Pinpoint the cell where the given text exists, returning its (X, Y) midpoint coordinate. 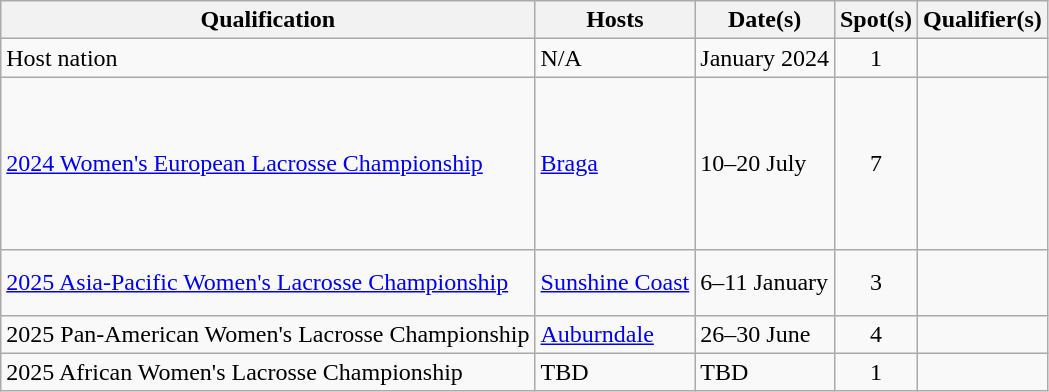
26–30 June (765, 334)
3 (876, 282)
2025 Pan-American Women's Lacrosse Championship (268, 334)
Spot(s) (876, 20)
7 (876, 164)
Auburndale (615, 334)
4 (876, 334)
Sunshine Coast (615, 282)
N/A (615, 58)
2024 Women's European Lacrosse Championship (268, 164)
January 2024 (765, 58)
2025 African Women's Lacrosse Championship (268, 372)
Host nation (268, 58)
Braga (615, 164)
2025 Asia-Pacific Women's Lacrosse Championship (268, 282)
6–11 January (765, 282)
Qualification (268, 20)
10–20 July (765, 164)
Hosts (615, 20)
Qualifier(s) (983, 20)
Date(s) (765, 20)
